Locate the cell with the specified text and output its [x, y] center coordinate. 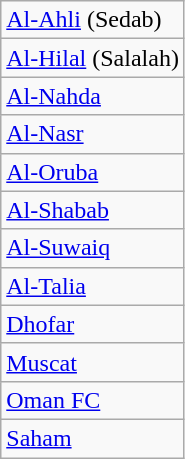
Muscat [93, 362]
Oman FC [93, 400]
Al-Nasr [93, 134]
Al-Talia [93, 286]
Al-Hilal (Salalah) [93, 58]
Dhofar [93, 324]
Al-Oruba [93, 172]
Al-Suwaiq [93, 248]
Al-Nahda [93, 96]
Al-Ahli (Sedab) [93, 20]
Saham [93, 438]
Al-Shabab [93, 210]
